Detect which cell encompasses the target text, then output its (X, Y) center coordinate. 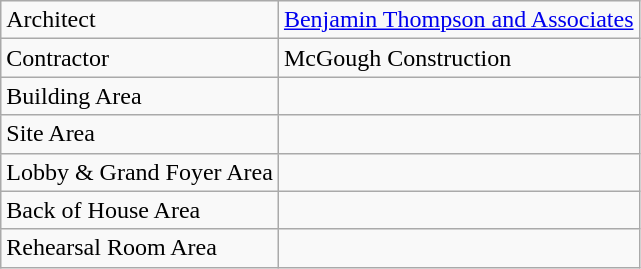
McGough Construction (458, 58)
Architect (140, 20)
Contractor (140, 58)
Building Area (140, 96)
Back of House Area (140, 210)
Benjamin Thompson and Associates (458, 20)
Rehearsal Room Area (140, 248)
Lobby & Grand Foyer Area (140, 172)
Site Area (140, 134)
